Identify which cell holds the provided text, then report its [x, y] central coordinate. 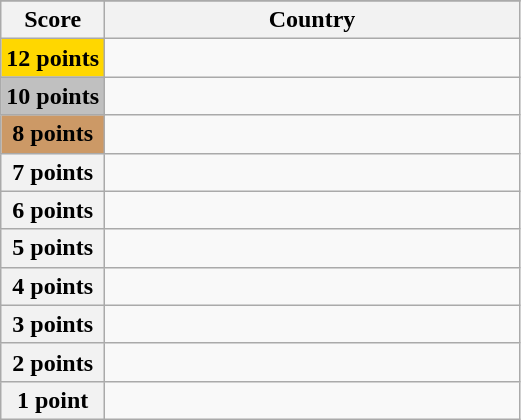
6 points [53, 210]
7 points [53, 172]
4 points [53, 286]
5 points [53, 248]
1 point [53, 400]
3 points [53, 324]
2 points [53, 362]
Country [312, 20]
8 points [53, 134]
12 points [53, 58]
Score [53, 20]
10 points [53, 96]
